Pinpoint the cell where the given text exists, returning its (x, y) midpoint coordinate. 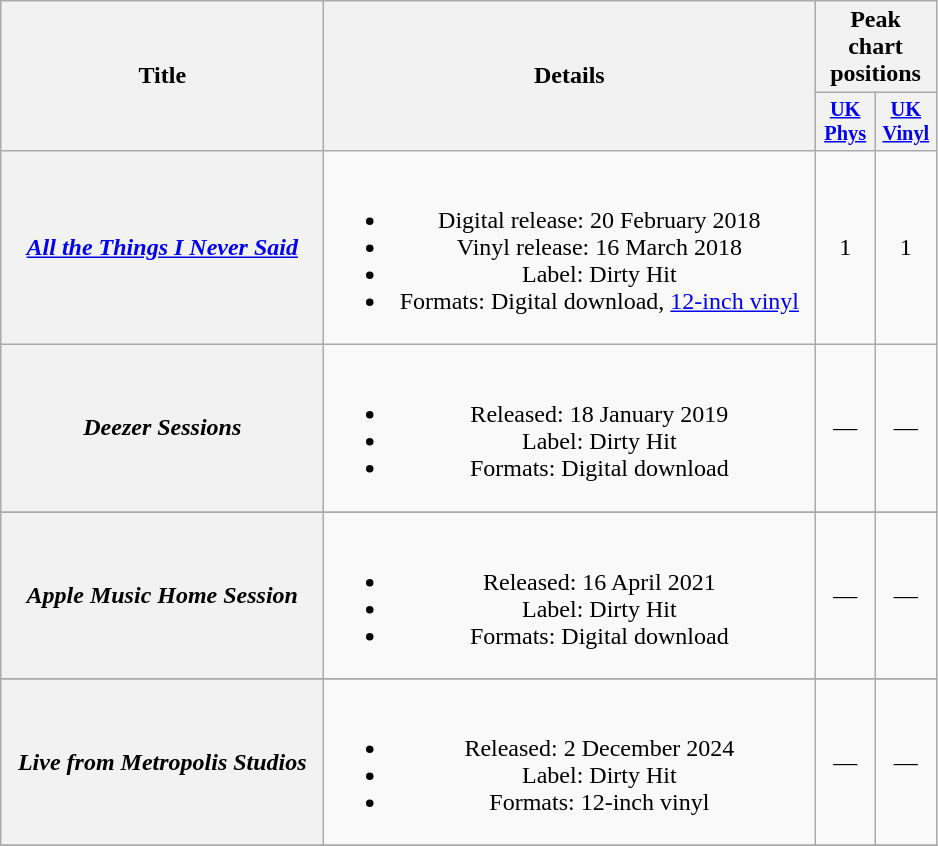
Apple Music Home Session (162, 596)
All the Things I Never Said (162, 247)
Digital release: 20 February 2018Vinyl release: 16 March 2018Label: Dirty HitFormats: Digital download, 12-inch vinyl (570, 247)
Peak chart positions (876, 47)
Details (570, 76)
Released: 18 January 2019Label: Dirty HitFormats: Digital download (570, 428)
UKVinyl (906, 122)
Title (162, 76)
Released: 2 December 2024Label: Dirty HitFormats: 12-inch vinyl (570, 762)
UKPhys (846, 122)
Live from Metropolis Studios (162, 762)
Deezer Sessions (162, 428)
Released: 16 April 2021Label: Dirty HitFormats: Digital download (570, 596)
